Search for the cell housing the specified text and yield its [x, y] center coordinate. 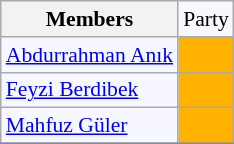
Abdurrahman Anık [90, 55]
Members [90, 19]
Party [206, 19]
Feyzi Berdibek [90, 90]
Mahfuz Güler [90, 126]
